Extract the [X, Y] coordinate from the center of the cell holding the provided text.  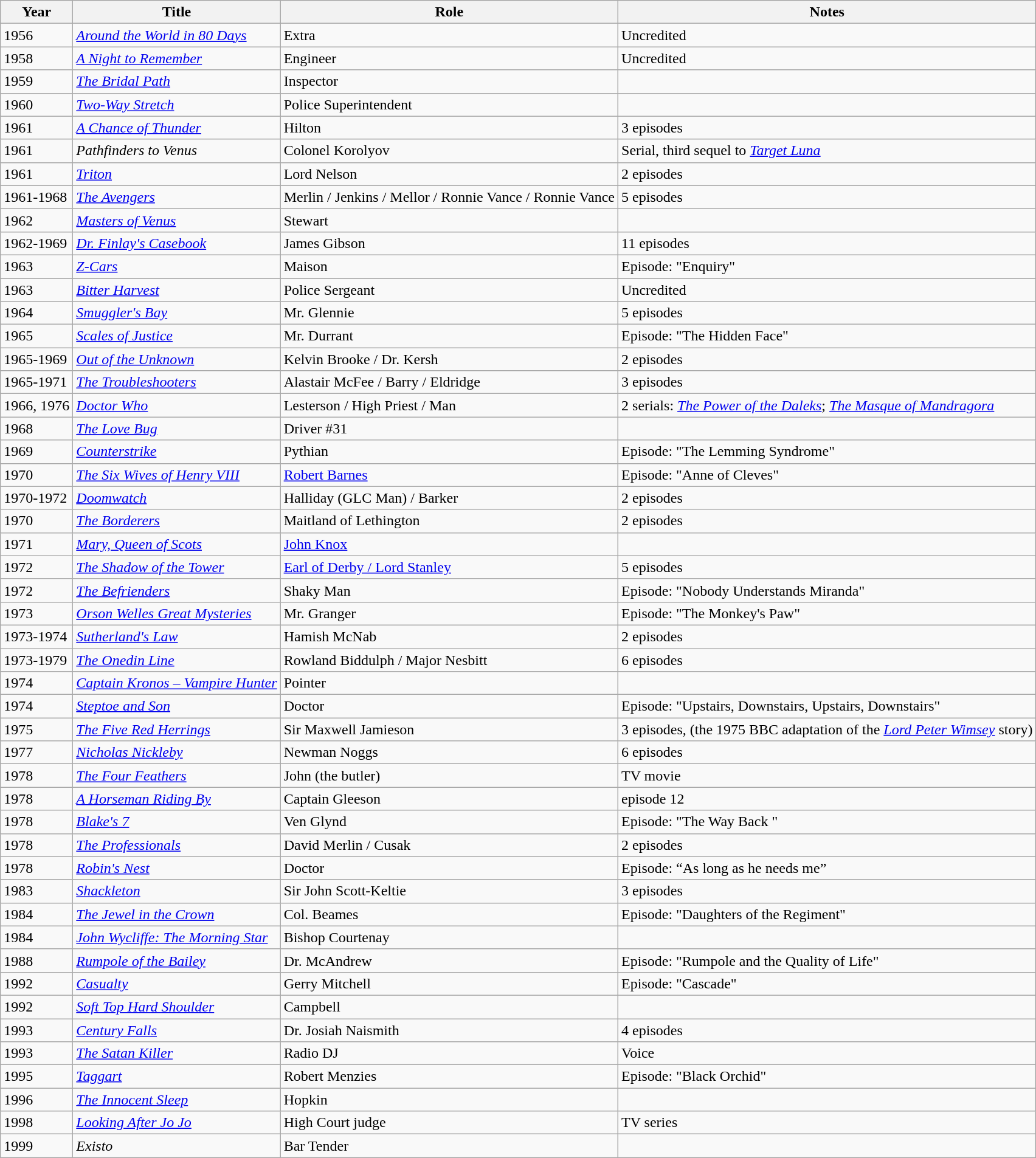
Halliday (GLC Man) / Barker [449, 498]
Bishop Courtenay [449, 937]
1977 [36, 753]
1960 [36, 105]
TV movie [827, 776]
Episode: "Cascade" [827, 984]
Episode: "Enquiry" [827, 266]
Shackleton [176, 891]
John Wycliffe: The Morning Star [176, 937]
Episode: "The Way Back " [827, 822]
Dr. Josiah Naismith [449, 1030]
Bitter Harvest [176, 290]
Shaky Man [449, 590]
Bar Tender [449, 1146]
Scales of Justice [176, 336]
Maitland of Lethington [449, 521]
Ven Glynd [449, 822]
The Love Bug [176, 429]
The Four Feathers [176, 776]
1973 [36, 613]
1975 [36, 729]
The Borderers [176, 521]
Police Sergeant [449, 290]
1995 [36, 1077]
Pythian [449, 452]
1969 [36, 452]
1998 [36, 1123]
Voice [827, 1053]
Doomwatch [176, 498]
1983 [36, 891]
The Six Wives of Henry VIII [176, 475]
Century Falls [176, 1030]
episode 12 [827, 799]
Captain Gleeson [449, 799]
Z-Cars [176, 266]
1965-1969 [36, 359]
Year [36, 12]
Episode: "Rumpole and the Quality of Life" [827, 960]
Sutherland's Law [176, 636]
Triton [176, 174]
1999 [36, 1146]
John (the butler) [449, 776]
Rumpole of the Bailey [176, 960]
Episode: "Daughters of the Regiment" [827, 914]
Newman Noggs [449, 753]
Existo [176, 1146]
1988 [36, 960]
Engineer [449, 58]
Sir Maxwell Jamieson [449, 729]
Inspector [449, 81]
Dr. Finlay's Casebook [176, 243]
Hilton [449, 128]
Episode: "The Monkey's Paw" [827, 613]
1961-1968 [36, 197]
Extra [449, 35]
Soft Top Hard Shoulder [176, 1007]
Robin's Nest [176, 868]
Driver #31 [449, 429]
Casualty [176, 984]
1958 [36, 58]
4 episodes [827, 1030]
The Onedin Line [176, 660]
Counterstrike [176, 452]
Sir John Scott-Keltie [449, 891]
1965 [36, 336]
3 episodes, (the 1975 BBC adaptation of the Lord Peter Wimsey story) [827, 729]
Rowland Biddulph / Major Nesbitt [449, 660]
The Satan Killer [176, 1053]
1973-1979 [36, 660]
1962-1969 [36, 243]
1996 [36, 1100]
1968 [36, 429]
Captain Kronos – Vampire Hunter [176, 683]
The Shadow of the Tower [176, 567]
The Befrienders [176, 590]
Mary, Queen of Scots [176, 544]
Role [449, 12]
Robert Menzies [449, 1077]
Police Superintendent [449, 105]
Episode: "Anne of Cleves" [827, 475]
Smuggler's Bay [176, 313]
Mr. Durrant [449, 336]
Notes [827, 12]
Robert Barnes [449, 475]
The Bridal Path [176, 81]
1956 [36, 35]
The Five Red Herrings [176, 729]
Radio DJ [449, 1053]
Around the World in 80 Days [176, 35]
Out of the Unknown [176, 359]
A Chance of Thunder [176, 128]
A Night to Remember [176, 58]
Episode: "Nobody Understands Miranda" [827, 590]
Taggart [176, 1077]
Episode: "The Hidden Face" [827, 336]
Dr. McAndrew [449, 960]
Hopkin [449, 1100]
1959 [36, 81]
TV series [827, 1123]
The Avengers [176, 197]
Pointer [449, 683]
Blake's 7 [176, 822]
2 serials: The Power of the Daleks; The Masque of Mandragora [827, 405]
Mr. Granger [449, 613]
Hamish McNab [449, 636]
1962 [36, 220]
Episode: “As long as he needs me” [827, 868]
David Merlin / Cusak [449, 845]
Maison [449, 266]
Doctor Who [176, 405]
Earl of Derby / Lord Stanley [449, 567]
Two-Way Stretch [176, 105]
James Gibson [449, 243]
1965-1971 [36, 382]
Alastair McFee / Barry / Eldridge [449, 382]
Title [176, 12]
Masters of Venus [176, 220]
A Horseman Riding By [176, 799]
Kelvin Brooke / Dr. Kersh [449, 359]
Orson Welles Great Mysteries [176, 613]
Campbell [449, 1007]
1971 [36, 544]
The Jewel in the Crown [176, 914]
Lesterson / High Priest / Man [449, 405]
Pathfinders to Venus [176, 151]
11 episodes [827, 243]
Looking After Jo Jo [176, 1123]
Episode: "Black Orchid" [827, 1077]
Gerry Mitchell [449, 984]
Serial, third sequel to Target Luna [827, 151]
Episode: "The Lemming Syndrome" [827, 452]
Lord Nelson [449, 174]
High Court judge [449, 1123]
1973-1974 [36, 636]
1964 [36, 313]
Nicholas Nickleby [176, 753]
Episode: "Upstairs, Downstairs, Upstairs, Downstairs" [827, 706]
The Troubleshooters [176, 382]
John Knox [449, 544]
Stewart [449, 220]
Steptoe and Son [176, 706]
Colonel Korolyov [449, 151]
1970-1972 [36, 498]
The Professionals [176, 845]
Merlin / Jenkins / Mellor / Ronnie Vance / Ronnie Vance [449, 197]
Mr. Glennie [449, 313]
The Innocent Sleep [176, 1100]
Col. Beames [449, 914]
1966, 1976 [36, 405]
